Return (x, y) of the center of cell containing provided text 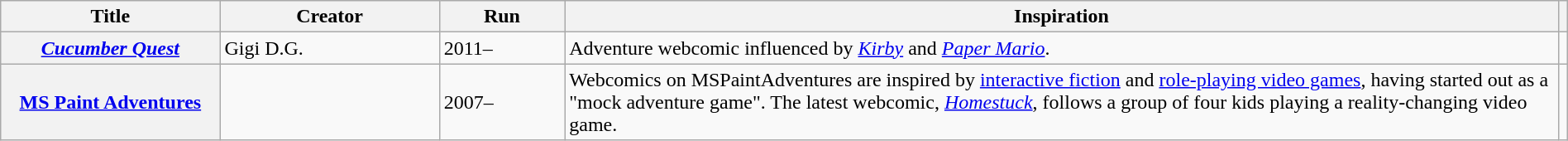
Title (111, 17)
Creator (329, 17)
MS Paint Adventures (111, 102)
Cucumber Quest (111, 48)
2007– (502, 102)
Inspiration (1062, 17)
Gigi D.G. (329, 48)
Adventure webcomic influenced by Kirby and Paper Mario. (1062, 48)
2011– (502, 48)
Run (502, 17)
